Provide the (x, y) coordinate of the cell's center where the given text is located.  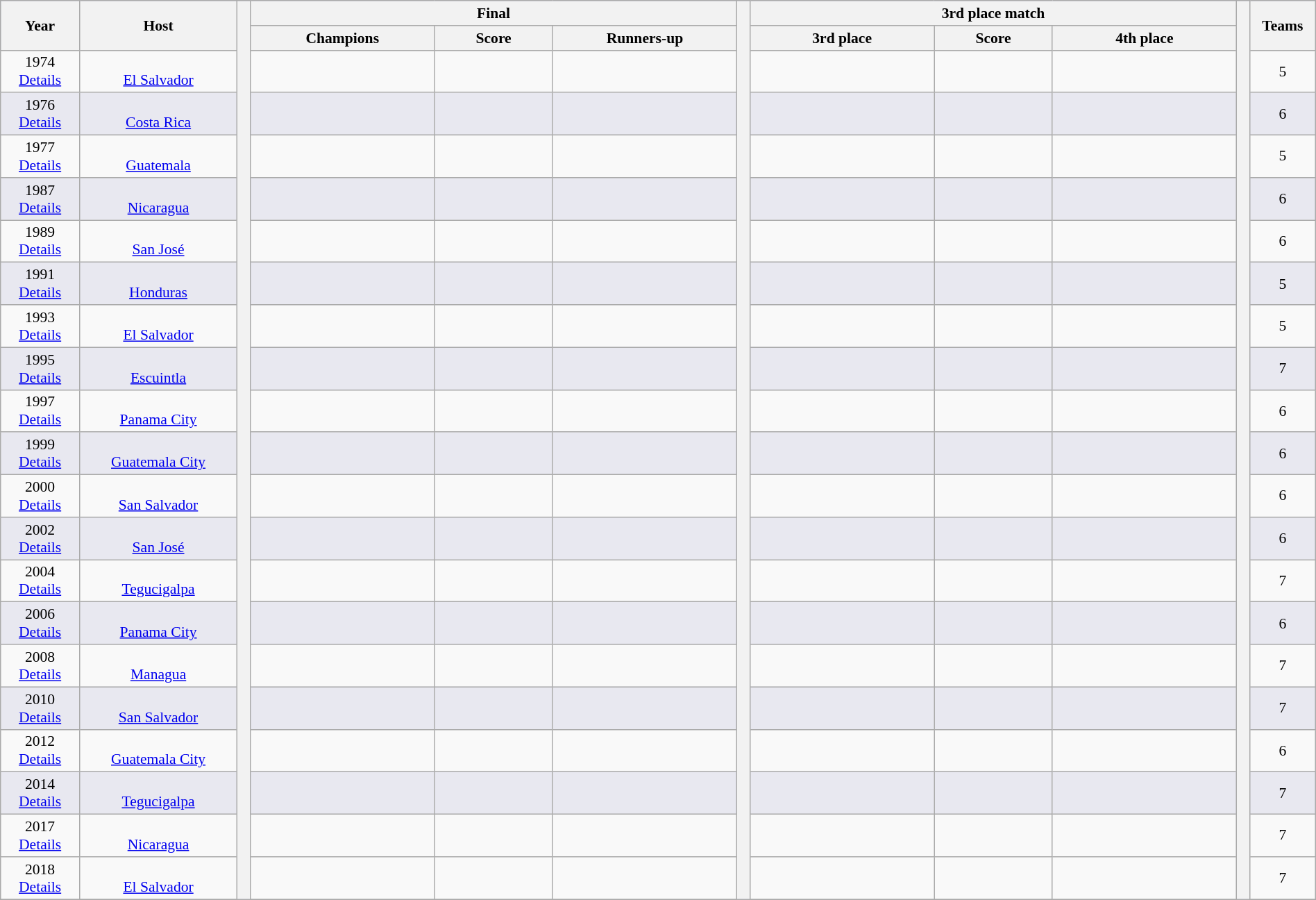
2018Details (40, 878)
Final (494, 13)
1989Details (40, 242)
2014Details (40, 793)
Year (40, 25)
1993Details (40, 326)
1991Details (40, 283)
2006Details (40, 624)
3rd place (843, 38)
Runners-up (644, 38)
Costa Rica (158, 114)
1995Details (40, 368)
Teams (1283, 25)
1977Details (40, 157)
2010Details (40, 708)
Host (158, 25)
2017Details (40, 836)
2012Details (40, 750)
Champions (343, 38)
1997Details (40, 411)
1974Details (40, 71)
2004Details (40, 581)
Honduras (158, 283)
Escuintla (158, 368)
3rd place match (994, 13)
Managua (158, 665)
1987Details (40, 199)
2008Details (40, 665)
1999Details (40, 454)
2000Details (40, 496)
4th place (1144, 38)
2002Details (40, 539)
1976Details (40, 114)
Guatemala (158, 157)
